Locate the cell with the specified text and output its (x, y) center coordinate. 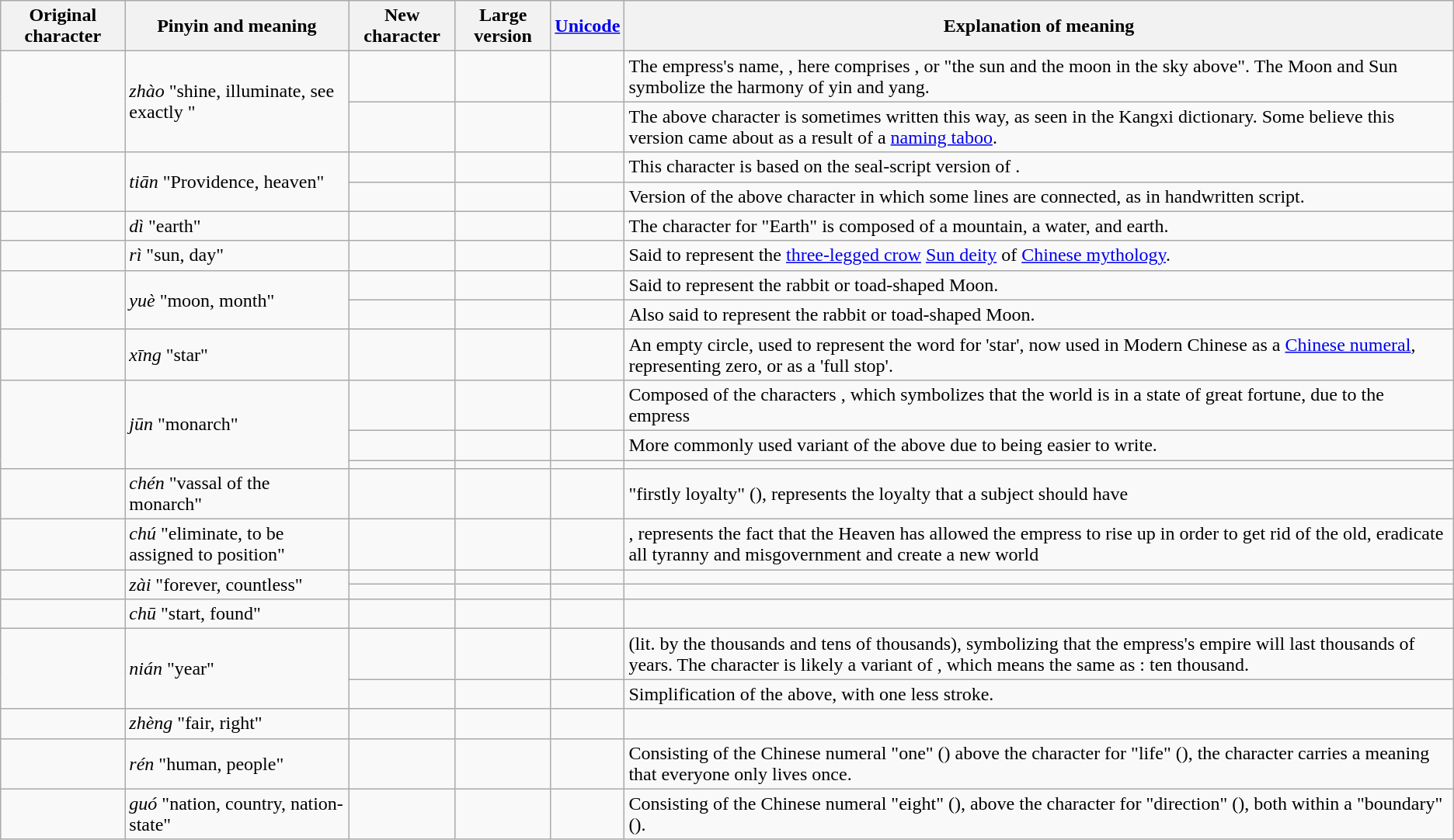
zài "forever, countless" (237, 585)
Explanation of meaning (1039, 26)
Said to represent the three-legged crow Sun deity of Chinese mythology. (1039, 255)
rì "sun, day" (237, 255)
xīng "star" (237, 354)
dì "earth" (237, 226)
Large version (503, 26)
An empty circle, used to represent the word for 'star', now used in Modern Chinese as a Chinese numeral, representing zero, or as a 'full stop'. (1039, 354)
Pinyin and meaning (237, 26)
Said to represent the rabbit or toad-shaped Moon. (1039, 285)
yuè "moon, month" (237, 300)
New character (402, 26)
zhào "shine, illuminate, see exactly " (237, 102)
The character for "Earth" is composed of a mountain, a water, and earth. (1039, 226)
tiān "Providence, heaven" (237, 182)
Unicode (587, 26)
rén "human, people" (237, 764)
jūn "monarch" (237, 424)
More commonly used variant of the above due to being easier to write. (1039, 445)
zhèng "fair, right" (237, 724)
chū "start, found" (237, 614)
Also said to represent the rabbit or toad-shaped Moon. (1039, 314)
"firstly loyalty" (), represents the loyalty that a subject should have (1039, 494)
This character is based on the seal-script version of . (1039, 167)
Consisting of the Chinese numeral "one" () above the character for "life" (), the character carries a meaning that everyone only lives once. (1039, 764)
Version of the above character in which some lines are connected, as in handwritten script. (1039, 196)
Original character (63, 26)
chén "vassal of the monarch" (237, 494)
Simplification of the above, with one less stroke. (1039, 694)
Consisting of the Chinese numeral "eight" (), above the character for "direction" (), both within a "boundary" (). (1039, 814)
The empress's name, , here comprises , or "the sun and the moon in the sky above". The Moon and Sun symbolize the harmony of yin and yang. (1039, 76)
chú "eliminate, to be assigned to position" (237, 545)
Composed of the characters , which symbolizes that the world is in a state of great fortune, due to the empress (1039, 405)
guó "nation, country, nation-state" (237, 814)
nián "year" (237, 669)
